Locate the cell with the specified text and output its (x, y) center coordinate. 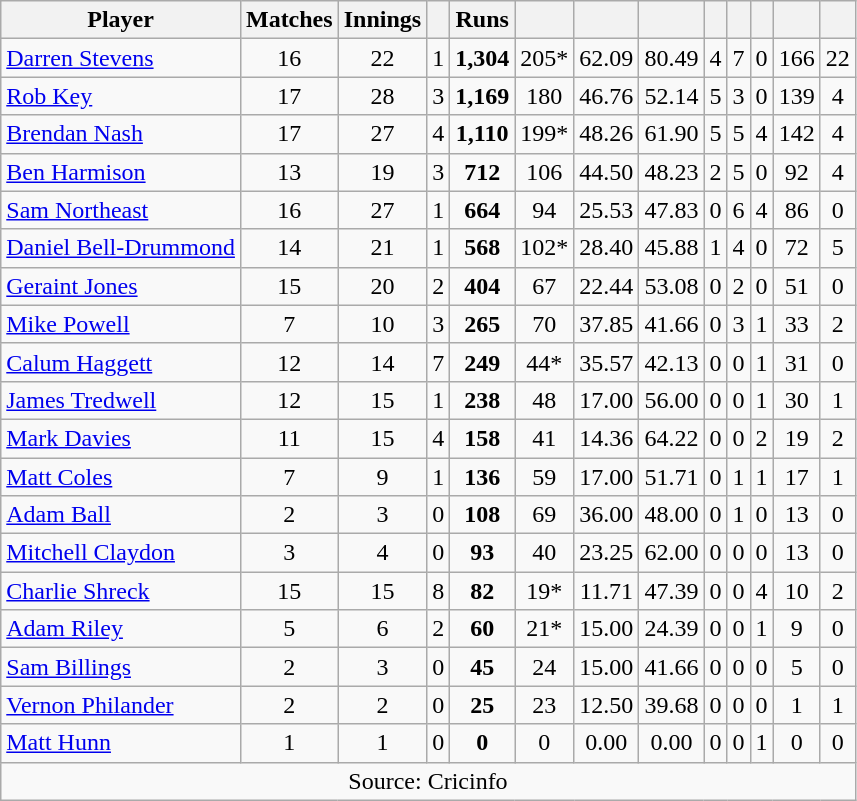
Calum Haggett (121, 362)
37.85 (606, 324)
Matches (289, 20)
568 (482, 248)
Player (121, 20)
664 (482, 210)
48 (544, 400)
Matt Coles (121, 477)
1,169 (482, 96)
24.39 (672, 629)
Adam Ball (121, 515)
Charlie Shreck (121, 591)
136 (482, 477)
31 (796, 362)
46.76 (606, 96)
21* (544, 629)
Daniel Bell-Drummond (121, 248)
Runs (482, 20)
51.71 (672, 477)
142 (796, 134)
40 (544, 553)
59 (544, 477)
33 (796, 324)
48.23 (672, 172)
102* (544, 248)
35.57 (606, 362)
28 (382, 96)
1,304 (482, 58)
158 (482, 438)
8 (438, 591)
20 (382, 286)
Brendan Nash (121, 134)
11.71 (606, 591)
Mitchell Claydon (121, 553)
48.26 (606, 134)
21 (382, 248)
Innings (382, 20)
30 (796, 400)
62.09 (606, 58)
62.00 (672, 553)
Adam Riley (121, 629)
166 (796, 58)
36.00 (606, 515)
51 (796, 286)
22.44 (606, 286)
72 (796, 248)
139 (796, 96)
19* (544, 591)
80.49 (672, 58)
45.88 (672, 248)
93 (482, 553)
56.00 (672, 400)
108 (482, 515)
23 (544, 705)
67 (544, 286)
Vernon Philander (121, 705)
94 (544, 210)
Mike Powell (121, 324)
47.39 (672, 591)
39.68 (672, 705)
23.25 (606, 553)
25 (482, 705)
69 (544, 515)
61.90 (672, 134)
25.53 (606, 210)
Geraint Jones (121, 286)
92 (796, 172)
Sam Northeast (121, 210)
11 (289, 438)
47.83 (672, 210)
28.40 (606, 248)
249 (482, 362)
180 (544, 96)
1,110 (482, 134)
265 (482, 324)
205* (544, 58)
106 (544, 172)
404 (482, 286)
James Tredwell (121, 400)
14.36 (606, 438)
42.13 (672, 362)
82 (482, 591)
Source: Cricinfo (428, 781)
199* (544, 134)
86 (796, 210)
64.22 (672, 438)
52.14 (672, 96)
Mark Davies (121, 438)
12.50 (606, 705)
70 (544, 324)
45 (482, 667)
712 (482, 172)
48.00 (672, 515)
Sam Billings (121, 667)
53.08 (672, 286)
44.50 (606, 172)
Rob Key (121, 96)
Matt Hunn (121, 743)
Ben Harmison (121, 172)
44* (544, 362)
24 (544, 667)
238 (482, 400)
Darren Stevens (121, 58)
41 (544, 438)
60 (482, 629)
